Capture the cell that displays the provided text and extract its [x, y] central coordinate. 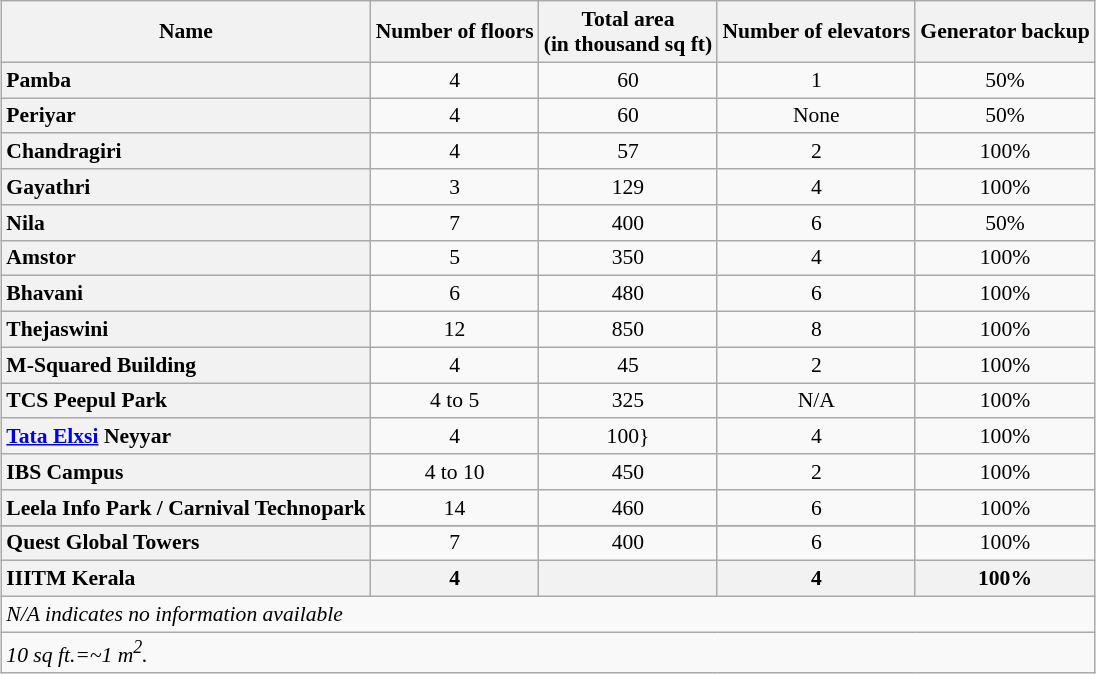
Bhavani [186, 294]
Chandragiri [186, 151]
Quest Global Towers [186, 543]
45 [628, 365]
100} [628, 436]
129 [628, 187]
14 [455, 507]
3 [455, 187]
Leela Info Park / Carnival Technopark [186, 507]
Name [186, 32]
480 [628, 294]
Pamba [186, 80]
460 [628, 507]
4 to 5 [455, 400]
Generator backup [1004, 32]
350 [628, 258]
TCS Peepul Park [186, 400]
4 to 10 [455, 472]
325 [628, 400]
Thejaswini [186, 329]
Amstor [186, 258]
N/A [816, 400]
12 [455, 329]
Gayathri [186, 187]
IBS Campus [186, 472]
Tata Elxsi Neyyar [186, 436]
8 [816, 329]
450 [628, 472]
850 [628, 329]
57 [628, 151]
1 [816, 80]
IIITM Kerala [186, 579]
M-Squared Building [186, 365]
Nila [186, 222]
Total area(in thousand sq ft) [628, 32]
Number of elevators [816, 32]
Number of floors [455, 32]
Periyar [186, 116]
None [816, 116]
N/A indicates no information available [548, 614]
10 sq ft.=~1 m2. [548, 652]
5 [455, 258]
